For the text-containing cell, return its midpoint in [X, Y] coordinate format. 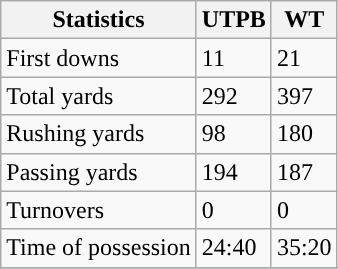
Turnovers [99, 210]
Total yards [99, 96]
397 [304, 96]
Rushing yards [99, 134]
180 [304, 134]
Time of possession [99, 248]
187 [304, 172]
35:20 [304, 248]
194 [234, 172]
21 [304, 58]
First downs [99, 58]
Statistics [99, 20]
WT [304, 20]
98 [234, 134]
Passing yards [99, 172]
UTPB [234, 20]
11 [234, 58]
24:40 [234, 248]
292 [234, 96]
